Capture the cell that displays the provided text and extract its (x, y) central coordinate. 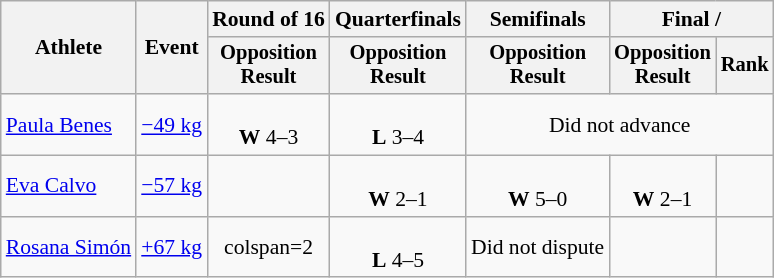
Quarterfinals (398, 19)
−49 kg (172, 124)
Rank (745, 66)
W 5–0 (538, 186)
Did not advance (620, 124)
Round of 16 (268, 19)
Semifinals (538, 19)
W 4–3 (268, 124)
Final / (691, 19)
Athlete (68, 48)
Paula Benes (68, 124)
L 3–4 (398, 124)
+67 kg (172, 248)
Did not dispute (538, 248)
Eva Calvo (68, 186)
Rosana Simón (68, 248)
L 4–5 (398, 248)
−57 kg (172, 186)
Event (172, 48)
colspan=2 (268, 248)
